Return the [x, y] coordinate for the center point of the cell that contains the specified text.  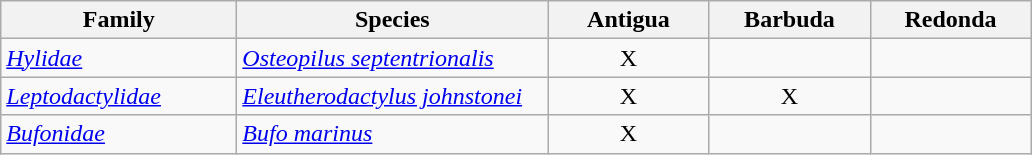
Hylidae [119, 58]
Species [392, 20]
Redonda [950, 20]
Osteopilus septentrionalis [392, 58]
Bufo marinus [392, 134]
Family [119, 20]
Bufonidae [119, 134]
Eleutherodactylus johnstonei [392, 96]
Leptodactylidae [119, 96]
Antigua [628, 20]
Barbuda [790, 20]
